Return [X, Y] of the center of cell containing provided text 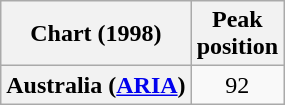
92 [237, 85]
Chart (1998) [96, 34]
Peakposition [237, 34]
Australia (ARIA) [96, 85]
